Determine the [x, y] coordinate at the center of the cell enclosing the given text.  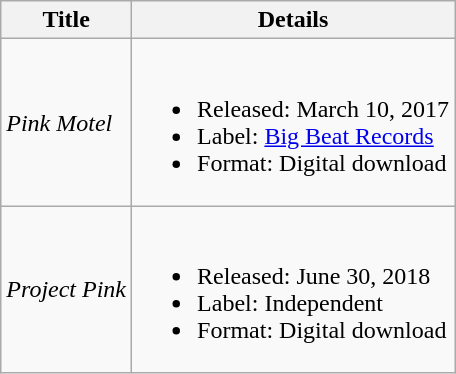
Released: March 10, 2017Label: Big Beat RecordsFormat: Digital download [294, 122]
Details [294, 20]
Project Pink [66, 290]
Released: June 30, 2018Label: IndependentFormat: Digital download [294, 290]
Title [66, 20]
Pink Motel [66, 122]
